Determine the [X, Y] coordinate at the center of the cell enclosing the given text.  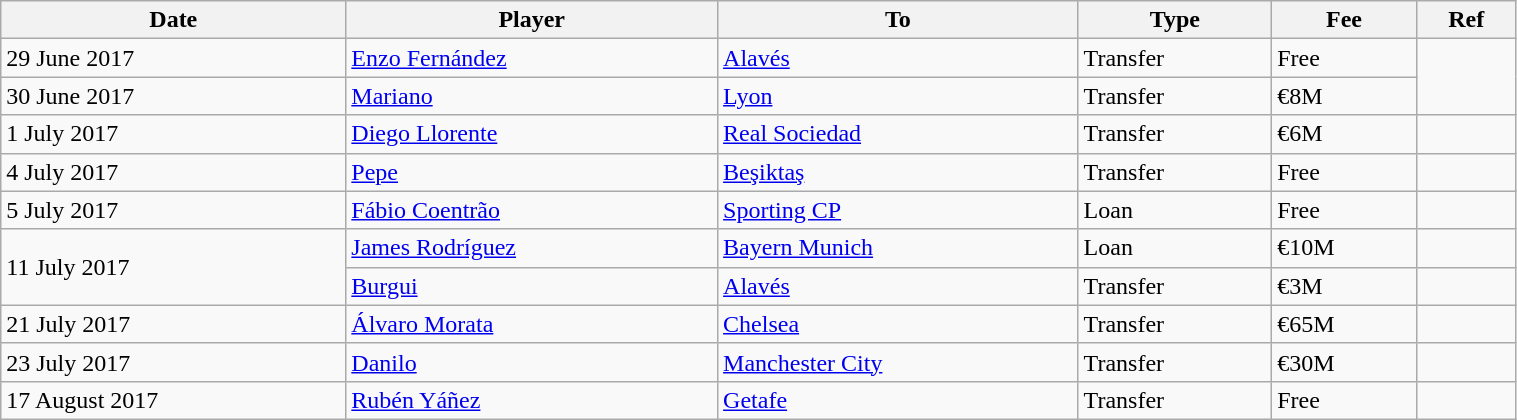
Lyon [898, 96]
Date [174, 20]
17 August 2017 [174, 400]
29 June 2017 [174, 58]
Ref [1466, 20]
Burgui [532, 286]
€30M [1344, 362]
Beşiktaş [898, 172]
€10M [1344, 248]
€8M [1344, 96]
5 July 2017 [174, 210]
Mariano [532, 96]
James Rodríguez [532, 248]
Player [532, 20]
23 July 2017 [174, 362]
Álvaro Morata [532, 324]
Sporting CP [898, 210]
Fábio Coentrão [532, 210]
Real Sociedad [898, 134]
11 July 2017 [174, 267]
€65M [1344, 324]
Pepe [532, 172]
€3M [1344, 286]
Danilo [532, 362]
To [898, 20]
Fee [1344, 20]
Rubén Yáñez [532, 400]
21 July 2017 [174, 324]
Type [1175, 20]
Enzo Fernández [532, 58]
€6M [1344, 134]
30 June 2017 [174, 96]
Getafe [898, 400]
Chelsea [898, 324]
1 July 2017 [174, 134]
Bayern Munich [898, 248]
4 July 2017 [174, 172]
Manchester City [898, 362]
Diego Llorente [532, 134]
